Identify which cell holds the provided text, then report its (X, Y) central coordinate. 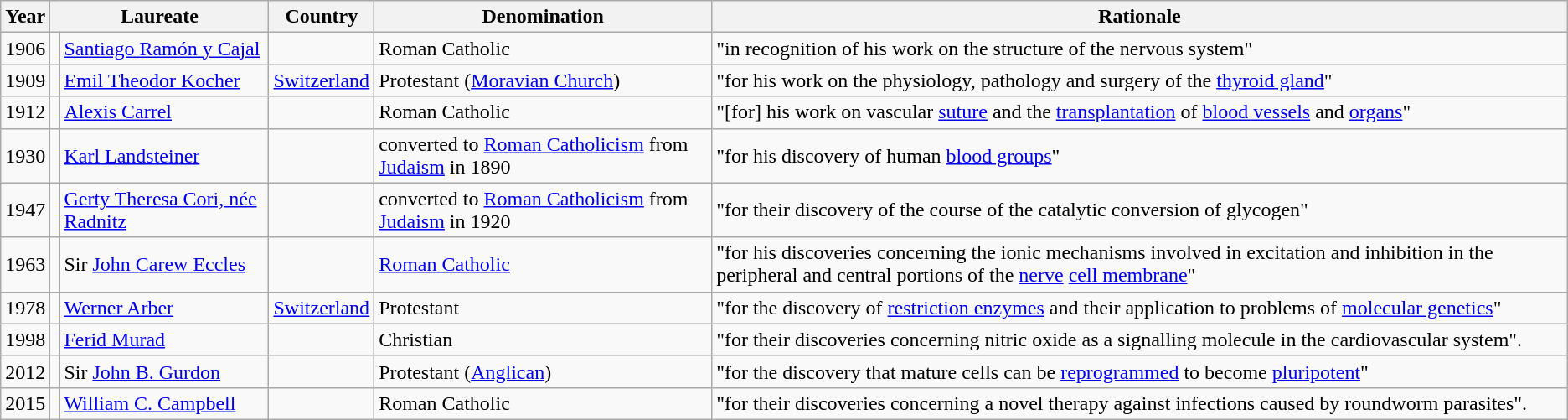
Gerty Theresa Cori, née Radnitz (164, 210)
1947 (25, 210)
"[for] his work on vascular suture and the transplantation of blood vessels and organs" (1140, 112)
Karl Landsteiner (164, 156)
Laureate (159, 17)
1930 (25, 156)
1978 (25, 308)
Ferid Murad (164, 340)
1912 (25, 112)
"in recognition of his work on the structure of the nervous system" (1140, 49)
Sir John B. Gurdon (164, 371)
"for his discovery of human blood groups" (1140, 156)
Werner Arber (164, 308)
Protestant (Anglican) (543, 371)
converted to Roman Catholicism from Judaism in 1890 (543, 156)
Denomination (543, 17)
1963 (25, 265)
"for their discovery of the course of the catalytic conversion of glycogen" (1140, 210)
1909 (25, 80)
Year (25, 17)
2012 (25, 371)
"for the discovery that mature cells can be reprogrammed to become pluripotent" (1140, 371)
Country (322, 17)
William C. Campbell (164, 403)
1906 (25, 49)
2015 (25, 403)
Santiago Ramón y Cajal (164, 49)
Sir John Carew Eccles (164, 265)
1998 (25, 340)
Protestant (Moravian Church) (543, 80)
Emil Theodor Kocher (164, 80)
Protestant (543, 308)
converted to Roman Catholicism from Judaism in 1920 (543, 210)
Alexis Carrel (164, 112)
"for their discoveries concerning a novel therapy against infections caused by roundworm parasites". (1140, 403)
"for their discoveries concerning nitric oxide as a signalling molecule in the cardiovascular system". (1140, 340)
"for his work on the physiology, pathology and surgery of the thyroid gland" (1140, 80)
Rationale (1140, 17)
Christian (543, 340)
"for the discovery of restriction enzymes and their application to problems of molecular genetics" (1140, 308)
